Locate the cell with the specified text and output its (X, Y) center coordinate. 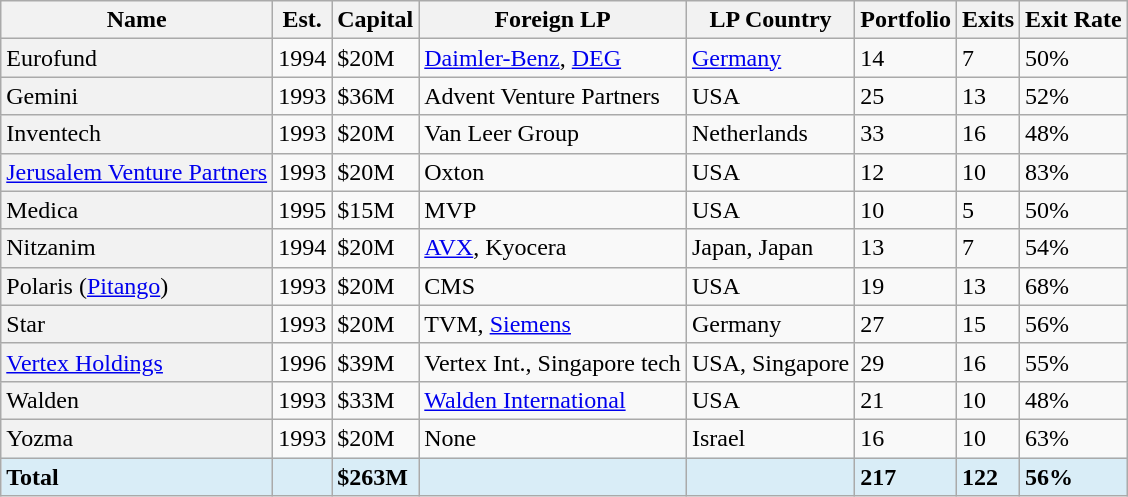
Oxton (553, 172)
Israel (770, 438)
68% (1074, 286)
CMS (553, 286)
Walden (137, 400)
63% (1074, 438)
Advent Venture Partners (553, 96)
MVP (553, 210)
1995 (302, 210)
$33M (376, 400)
TVM, Siemens (553, 324)
Netherlands (770, 134)
$39M (376, 362)
5 (988, 210)
Vertex Holdings (137, 362)
Exit Rate (1074, 20)
Nitzanim (137, 248)
122 (988, 477)
Polaris (Pitango) (137, 286)
USA, Singapore (770, 362)
19 (906, 286)
217 (906, 477)
14 (906, 58)
Vertex Int., Singapore tech (553, 362)
Exits (988, 20)
Star (137, 324)
Daimler-Benz, DEG (553, 58)
29 (906, 362)
1996 (302, 362)
Jerusalem Venture Partners (137, 172)
Van Leer Group (553, 134)
55% (1074, 362)
LP Country (770, 20)
12 (906, 172)
Medica (137, 210)
21 (906, 400)
Name (137, 20)
Walden International (553, 400)
$36M (376, 96)
33 (906, 134)
Total (137, 477)
83% (1074, 172)
None (553, 438)
$15M (376, 210)
Gemini (137, 96)
Portfolio (906, 20)
Yozma (137, 438)
Foreign LP (553, 20)
27 (906, 324)
25 (906, 96)
Capital (376, 20)
52% (1074, 96)
Japan, Japan (770, 248)
Eurofund (137, 58)
AVX, Kyocera (553, 248)
Inventech (137, 134)
$263M (376, 477)
54% (1074, 248)
15 (988, 324)
Est. (302, 20)
